Detect which cell encompasses the target text, then output its [X, Y] center coordinate. 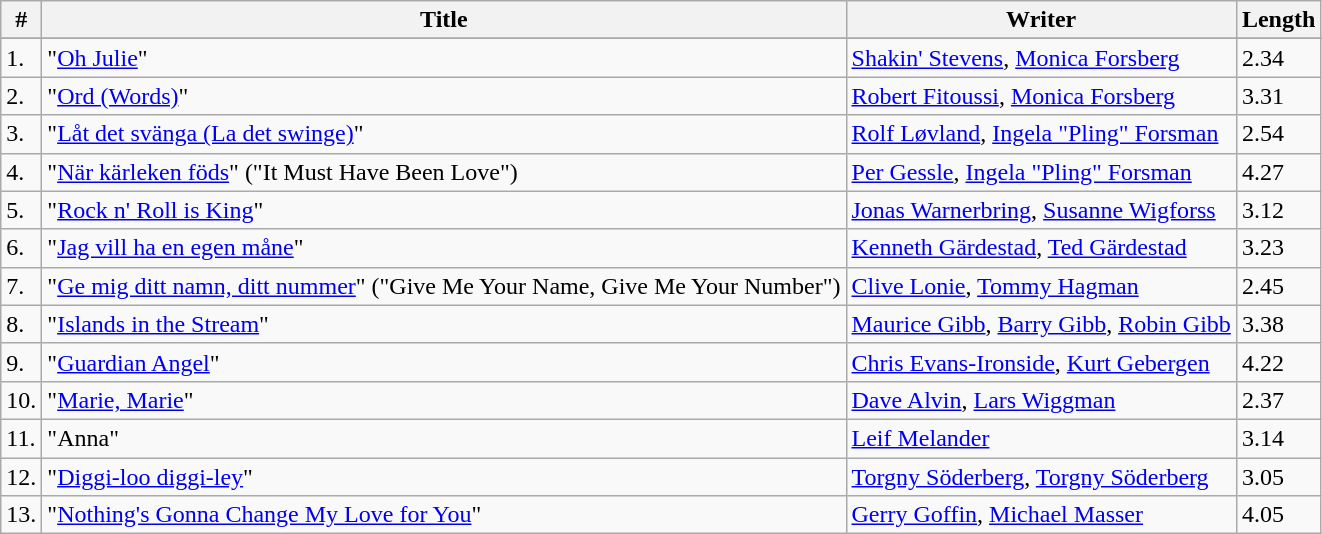
Maurice Gibb, Barry Gibb, Robin Gibb [1041, 324]
9. [22, 362]
2. [22, 96]
8. [22, 324]
"Rock n' Roll is King" [444, 210]
Per Gessle, Ingela "Pling" Forsman [1041, 172]
2.45 [1278, 286]
Chris Evans-Ironside, Kurt Gebergen [1041, 362]
"När kärleken föds" ("It Must Have Been Love") [444, 172]
Writer [1041, 20]
Torgny Söderberg, Torgny Söderberg [1041, 477]
1. [22, 58]
7. [22, 286]
3.05 [1278, 477]
Jonas Warnerbring, Susanne Wigforss [1041, 210]
"Islands in the Stream" [444, 324]
"Guardian Angel" [444, 362]
2.37 [1278, 400]
"Nothing's Gonna Change My Love for You" [444, 515]
Kenneth Gärdestad, Ted Gärdestad [1041, 248]
4.27 [1278, 172]
2.54 [1278, 134]
3.23 [1278, 248]
4.05 [1278, 515]
11. [22, 438]
"Marie, Marie" [444, 400]
5. [22, 210]
6. [22, 248]
"Ord (Words)" [444, 96]
Length [1278, 20]
3. [22, 134]
10. [22, 400]
3.12 [1278, 210]
Title [444, 20]
"Oh Julie" [444, 58]
"Ge mig ditt namn, ditt nummer" ("Give Me Your Name, Give Me Your Number") [444, 286]
"Jag vill ha en egen måne" [444, 248]
3.31 [1278, 96]
Robert Fitoussi, Monica Forsberg [1041, 96]
3.38 [1278, 324]
13. [22, 515]
2.34 [1278, 58]
Shakin' Stevens, Monica Forsberg [1041, 58]
12. [22, 477]
4.22 [1278, 362]
4. [22, 172]
"Låt det svänga (La det swinge)" [444, 134]
# [22, 20]
Dave Alvin, Lars Wiggman [1041, 400]
Leif Melander [1041, 438]
"Diggi-loo diggi-ley" [444, 477]
3.14 [1278, 438]
Clive Lonie, Tommy Hagman [1041, 286]
"Anna" [444, 438]
Rolf Løvland, Ingela "Pling" Forsman [1041, 134]
Gerry Goffin, Michael Masser [1041, 515]
